Pinpoint the cell where the given text exists, returning its [x, y] midpoint coordinate. 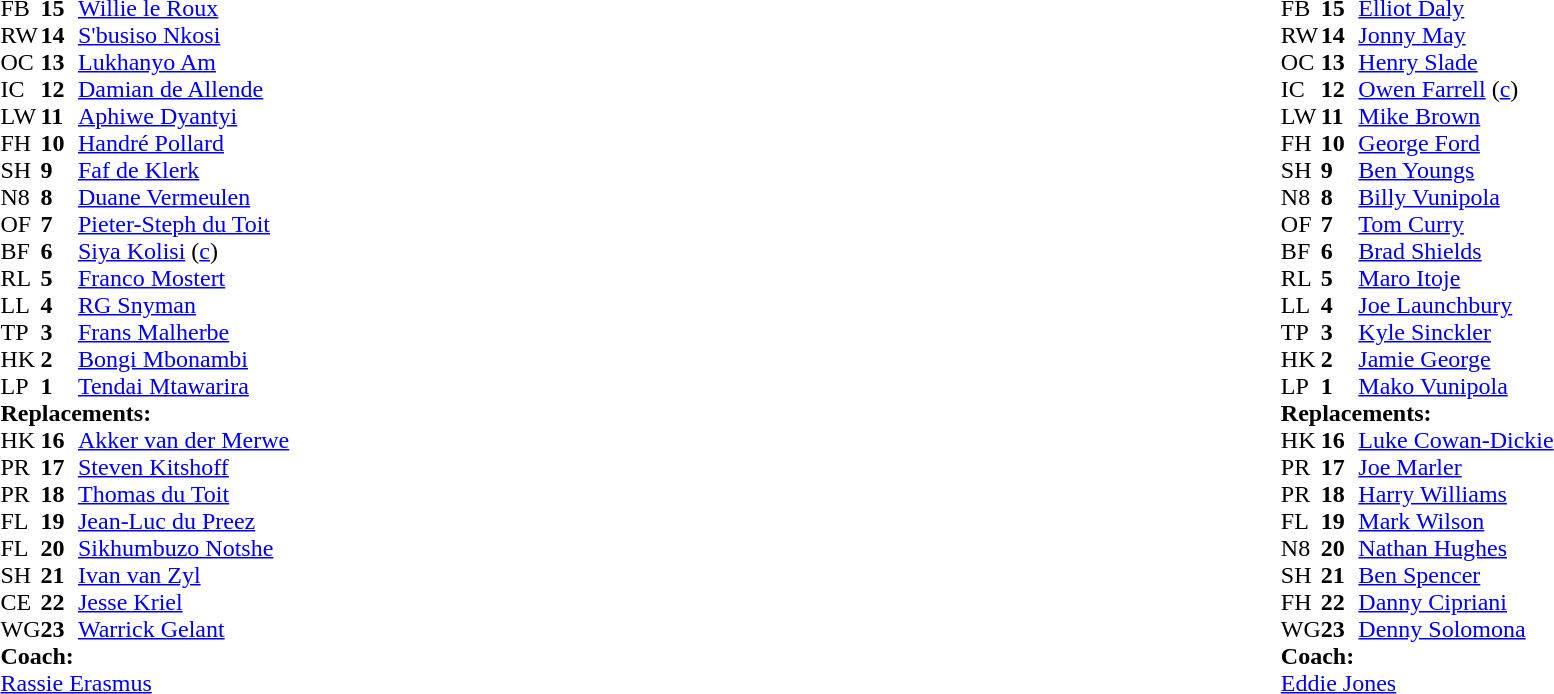
Damian de Allende [184, 90]
Ben Youngs [1456, 170]
Jonny May [1456, 36]
Mark Wilson [1456, 522]
Ivan van Zyl [184, 576]
Bongi Mbonambi [184, 360]
Ben Spencer [1456, 576]
S'busiso Nkosi [184, 36]
Joe Launchbury [1456, 306]
Henry Slade [1456, 62]
Mako Vunipola [1456, 386]
CE [20, 602]
Faf de Klerk [184, 170]
Luke Cowan-Dickie [1456, 440]
Franco Mostert [184, 278]
RG Snyman [184, 306]
Billy Vunipola [1456, 198]
Kyle Sinckler [1456, 332]
Frans Malherbe [184, 332]
Handré Pollard [184, 144]
Owen Farrell (c) [1456, 90]
Tendai Mtawarira [184, 386]
Duane Vermeulen [184, 198]
Warrick Gelant [184, 630]
Joe Marler [1456, 468]
Tom Curry [1456, 224]
Aphiwe Dyantyi [184, 116]
Akker van der Merwe [184, 440]
Lukhanyo Am [184, 62]
George Ford [1456, 144]
Steven Kitshoff [184, 468]
Nathan Hughes [1456, 548]
Danny Cipriani [1456, 602]
Siya Kolisi (c) [184, 252]
Brad Shields [1456, 252]
Jean-Luc du Preez [184, 522]
Harry Williams [1456, 494]
Jamie George [1456, 360]
Jesse Kriel [184, 602]
Mike Brown [1456, 116]
Thomas du Toit [184, 494]
Maro Itoje [1456, 278]
Pieter-Steph du Toit [184, 224]
Denny Solomona [1456, 630]
Sikhumbuzo Notshe [184, 548]
